For the text-containing cell, return its midpoint in [x, y] coordinate format. 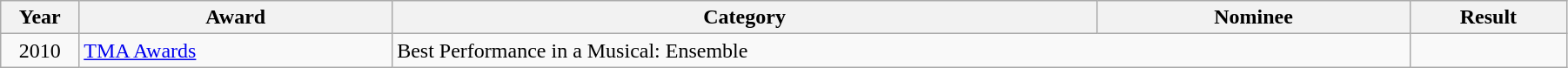
Nominee [1254, 17]
TMA Awards [236, 51]
Best Performance in a Musical: Ensemble [901, 51]
Category [745, 17]
Year [40, 17]
Award [236, 17]
Result [1488, 17]
2010 [40, 51]
